Provide the [X, Y] coordinate of the cell's center where the given text is located.  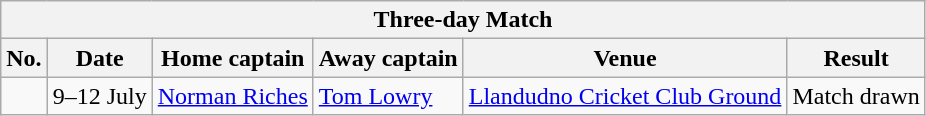
Three-day Match [464, 20]
Result [856, 58]
9–12 July [100, 96]
Venue [625, 58]
Away captain [388, 58]
No. [24, 58]
Llandudno Cricket Club Ground [625, 96]
Match drawn [856, 96]
Date [100, 58]
Tom Lowry [388, 96]
Home captain [232, 58]
Norman Riches [232, 96]
